Output the [X, Y] coordinate of the center of the cell containing the given text.  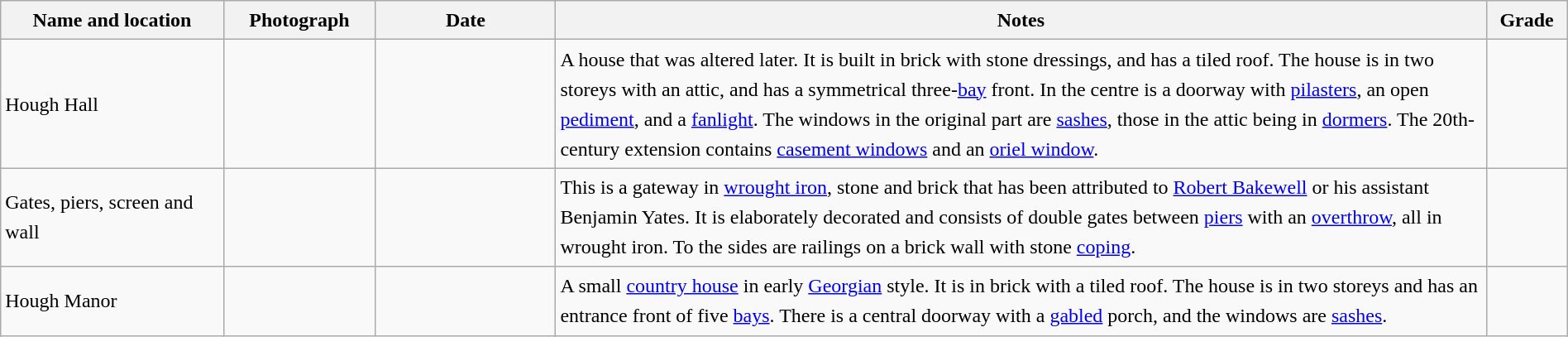
Gates, piers, screen and wall [112, 217]
Name and location [112, 20]
Hough Manor [112, 301]
Grade [1527, 20]
Date [466, 20]
Hough Hall [112, 104]
Notes [1021, 20]
Photograph [299, 20]
